Determine the (x, y) coordinate at the center of the cell enclosing the given text.  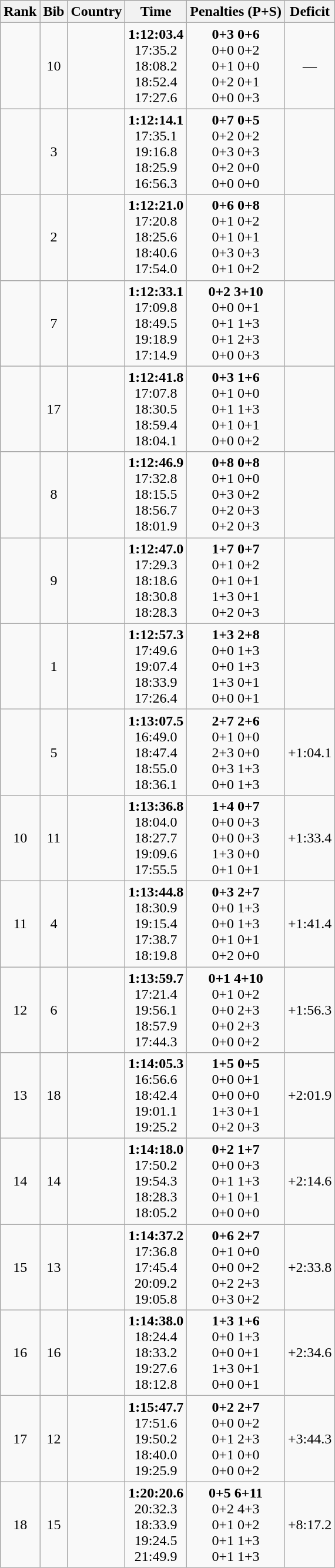
0+3 0+60+0 0+20+1 0+00+2 0+10+0 0+3 (236, 66)
+2:33.8 (309, 1267)
2 (54, 237)
1+7 0+70+1 0+20+1 0+11+3 0+10+2 0+3 (236, 580)
1:12:41.817:07.818:30.518:59.4 18:04.1 (156, 409)
+1:33.4 (309, 838)
1:14:38.018:24.418:33.219:27.618:12.8 (156, 1353)
0+2 2+70+0 0+20+1 2+30+1 0+00+0 0+2 (236, 1439)
1:12:14.117:35.119:16.818:25.916:56.3 (156, 152)
Bib (54, 12)
0+3 1+60+1 0+00+1 1+30+1 0+10+0 0+2 (236, 409)
1+5 0+50+0 0+10+0 0+01+3 0+10+2 0+3 (236, 1096)
1:20:20.620:32.318:33.919:24.521:49.9 (156, 1525)
1:12:03.417:35.218:08.218:52.417:27.6 (156, 66)
0+6 2+70+1 0+00+0 0+20+2 2+30+3 0+2 (236, 1267)
1:13:59.717:21.419:56.118:57.917:44.3 (156, 1010)
4 (54, 924)
+2:34.6 (309, 1353)
1:14:37.217:36.817:45.420:09.219:05.8 (156, 1267)
1+4 0+70+0 0+30+0 0+31+3 0+00+1 0+1 (236, 838)
0+2 3+100+0 0+10+1 1+30+1 2+30+0 0+3 (236, 323)
1:13:36.818:04.018:27.719:09.617:55.5 (156, 838)
7 (54, 323)
0+6 0+80+1 0+20+1 0+10+3 0+30+1 0+2 (236, 237)
8 (54, 495)
1:14:18.017:50.219:54.318:28.318:05.2 (156, 1181)
+8:17.2 (309, 1525)
+3:44.3 (309, 1439)
1 (54, 666)
Penalties (P+S) (236, 12)
— (309, 66)
1:12:46.917:32.818:15.518:56.718:01.9 (156, 495)
3 (54, 152)
0+2 1+70+0 0+30+1 1+30+1 0+10+0 0+0 (236, 1181)
1:13:07.516:49.018:47.418:55.018:36.1 (156, 752)
1:13:44.818:30.919:15.417:38.718:19.8 (156, 924)
0+3 2+70+0 1+30+0 1+30+1 0+10+2 0+0 (236, 924)
0+8 0+80+1 0+00+3 0+20+2 0+30+2 0+3 (236, 495)
Rank (20, 12)
0+5 6+110+2 4+30+1 0+20+1 1+30+1 1+3 (236, 1525)
Time (156, 12)
1:12:21.017:20.818:25.618:40.617:54.0 (156, 237)
5 (54, 752)
+1:41.4 (309, 924)
+1:56.3 (309, 1010)
9 (54, 580)
1:12:47.017:29.318:18.618:30.818:28.3 (156, 580)
1+3 2+80+0 1+30+0 1+31+3 0+10+0 0+1 (236, 666)
1+3 1+60+0 1+30+0 0+11+3 0+10+0 0+1 (236, 1353)
2+7 2+60+1 0+02+3 0+00+3 1+30+0 1+3 (236, 752)
6 (54, 1010)
0+7 0+50+2 0+20+3 0+30+2 0+00+0 0+0 (236, 152)
1:14:05.316:56.618:42.419:01.119:25.2 (156, 1096)
1:12:33.117:09.818:49.519:18.917:14.9 (156, 323)
Deficit (309, 12)
+2:01.9 (309, 1096)
1:12:57.317:49.619:07.418:33.917:26.4 (156, 666)
+1:04.1 (309, 752)
0+1 4+100+1 0+20+0 2+30+0 2+30+0 0+2 (236, 1010)
Country (96, 12)
1:15:47.717:51.619:50.218:40.019:25.9 (156, 1439)
+2:14.6 (309, 1181)
